Detect which cell encompasses the target text, then output its [x, y] center coordinate. 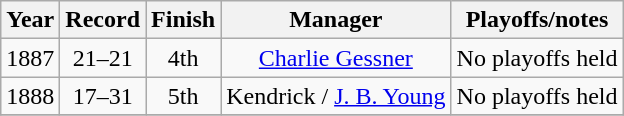
Finish [184, 20]
21–21 [103, 58]
17–31 [103, 96]
1888 [30, 96]
Playoffs/notes [537, 20]
Charlie Gessner [336, 58]
1887 [30, 58]
Manager [336, 20]
Record [103, 20]
4th [184, 58]
Kendrick / J. B. Young [336, 96]
5th [184, 96]
Year [30, 20]
